Pinpoint the cell where the given text exists, returning its [x, y] midpoint coordinate. 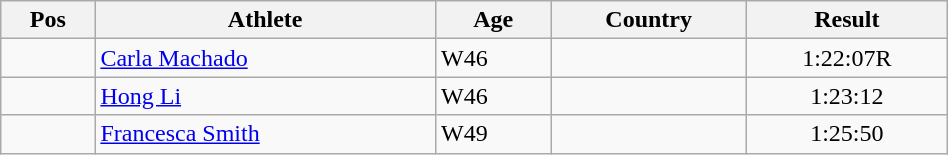
Age [494, 20]
1:23:12 [846, 96]
Hong Li [266, 96]
Result [846, 20]
Pos [48, 20]
Francesca Smith [266, 134]
Carla Machado [266, 58]
Athlete [266, 20]
W49 [494, 134]
1:25:50 [846, 134]
1:22:07R [846, 58]
Country [648, 20]
